Output the [X, Y] coordinate of the center of the cell containing the given text.  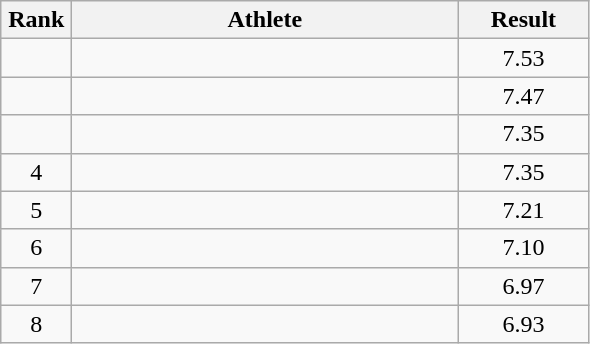
Athlete [265, 20]
6 [36, 248]
7 [36, 286]
8 [36, 324]
7.53 [524, 58]
6.93 [524, 324]
7.47 [524, 96]
7.21 [524, 210]
Result [524, 20]
7.10 [524, 248]
Rank [36, 20]
6.97 [524, 286]
5 [36, 210]
4 [36, 172]
